Detect which cell encompasses the target text, then output its (x, y) center coordinate. 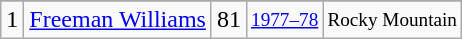
Rocky Mountain (392, 20)
81 (228, 20)
1977–78 (284, 20)
1 (12, 20)
Freeman Williams (118, 20)
